Output the (x, y) coordinate of the center of the cell containing the given text.  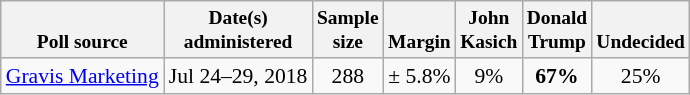
Undecided (641, 30)
DonaldTrump (557, 30)
288 (348, 76)
Jul 24–29, 2018 (238, 76)
Date(s)administered (238, 30)
9% (489, 76)
67% (557, 76)
Poll source (82, 30)
JohnKasich (489, 30)
Margin (419, 30)
Gravis Marketing (82, 76)
± 5.8% (419, 76)
Samplesize (348, 30)
25% (641, 76)
